For the text-containing cell, return its midpoint in [x, y] coordinate format. 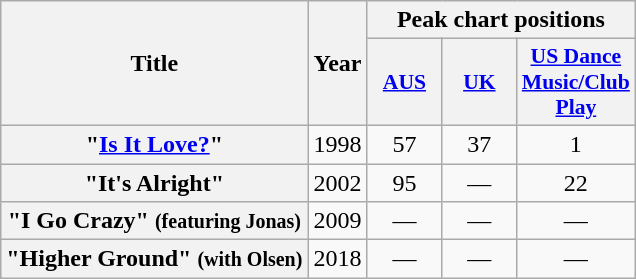
"Is It Love?" [154, 144]
2002 [338, 183]
37 [480, 144]
US Dance Music/Club Play [576, 82]
"Higher Ground" (with Olsen) [154, 259]
22 [576, 183]
95 [404, 183]
"I Go Crazy" (featuring Jonas) [154, 221]
AUS [404, 82]
Peak chart positions [501, 20]
Title [154, 64]
2009 [338, 221]
UK [480, 82]
1998 [338, 144]
2018 [338, 259]
"It's Alright" [154, 183]
1 [576, 144]
Year [338, 64]
57 [404, 144]
